Capture the cell that displays the provided text and extract its (x, y) central coordinate. 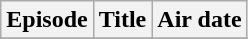
Title (122, 20)
Air date (200, 20)
Episode (47, 20)
